Search for the cell housing the specified text and yield its (X, Y) center coordinate. 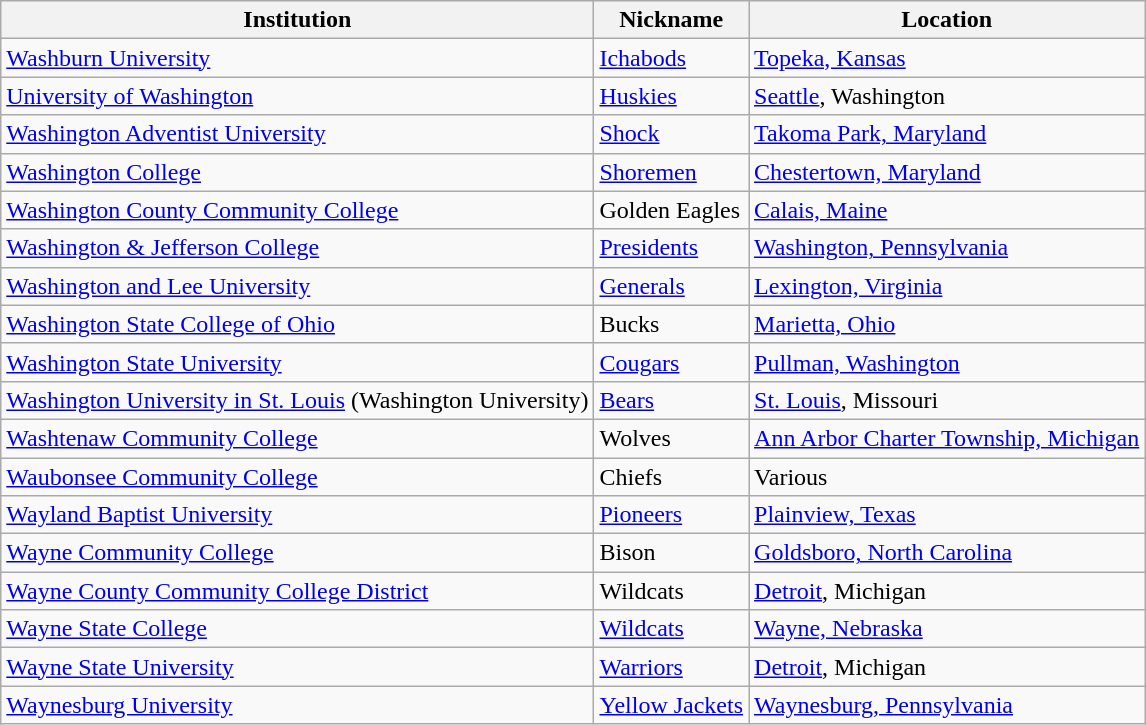
Waynesburg, Pennsylvania (947, 705)
Washington and Lee University (298, 286)
Washington Adventist University (298, 134)
Nickname (672, 20)
Washington State University (298, 362)
Pioneers (672, 515)
Cougars (672, 362)
Chestertown, Maryland (947, 172)
Wayne State College (298, 629)
Washington, Pennsylvania (947, 248)
Takoma Park, Maryland (947, 134)
Warriors (672, 667)
Washington & Jefferson College (298, 248)
Lexington, Virginia (947, 286)
Washburn University (298, 58)
Golden Eagles (672, 210)
Pullman, Washington (947, 362)
Ichabods (672, 58)
Chiefs (672, 477)
Bucks (672, 324)
Yellow Jackets (672, 705)
Wolves (672, 438)
Plainview, Texas (947, 515)
Huskies (672, 96)
Various (947, 477)
Wayne, Nebraska (947, 629)
Washington County Community College (298, 210)
Institution (298, 20)
Wayne State University (298, 667)
Goldsboro, North Carolina (947, 553)
Washtenaw Community College (298, 438)
Washington University in St. Louis (Washington University) (298, 400)
Topeka, Kansas (947, 58)
Ann Arbor Charter Township, Michigan (947, 438)
Presidents (672, 248)
Wayne Community College (298, 553)
Shock (672, 134)
Bears (672, 400)
Seattle, Washington (947, 96)
Bison (672, 553)
Marietta, Ohio (947, 324)
Wayne County Community College District (298, 591)
Wayland Baptist University (298, 515)
Shoremen (672, 172)
Waubonsee Community College (298, 477)
St. Louis, Missouri (947, 400)
Location (947, 20)
Waynesburg University (298, 705)
Washington State College of Ohio (298, 324)
Calais, Maine (947, 210)
University of Washington (298, 96)
Generals (672, 286)
Washington College (298, 172)
